Find where the given text appears and provide that cell's center as [x, y] coordinate. 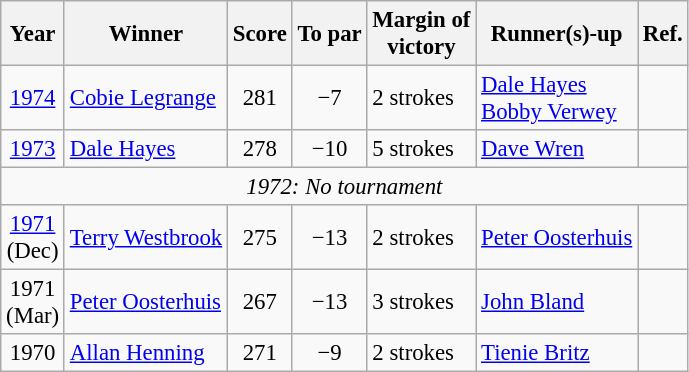
Dale Hayes Bobby Verwey [557, 98]
271 [260, 353]
To par [330, 34]
Winner [146, 34]
Dave Wren [557, 149]
1972: No tournament [344, 187]
Dale Hayes [146, 149]
3 strokes [422, 302]
−7 [330, 98]
Score [260, 34]
John Bland [557, 302]
1971(Dec) [33, 238]
5 strokes [422, 149]
1974 [33, 98]
1971(Mar) [33, 302]
Year [33, 34]
−10 [330, 149]
Ref. [663, 34]
−9 [330, 353]
275 [260, 238]
Allan Henning [146, 353]
Margin ofvictory [422, 34]
267 [260, 302]
Tienie Britz [557, 353]
281 [260, 98]
1973 [33, 149]
Runner(s)-up [557, 34]
Cobie Legrange [146, 98]
1970 [33, 353]
Terry Westbrook [146, 238]
278 [260, 149]
